Locate the cell with the specified text and output its (X, Y) center coordinate. 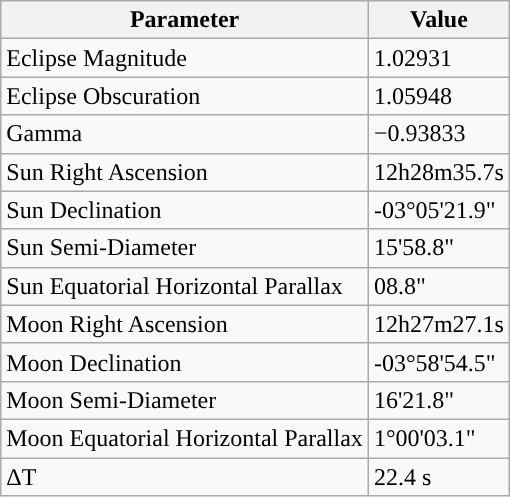
Eclipse Magnitude (185, 58)
Sun Right Ascension (185, 172)
Sun Equatorial Horizontal Parallax (185, 286)
Sun Semi-Diameter (185, 248)
−0.93833 (438, 134)
-03°58'54.5" (438, 362)
Eclipse Obscuration (185, 96)
Moon Right Ascension (185, 324)
ΔT (185, 477)
Moon Equatorial Horizontal Parallax (185, 438)
16'21.8" (438, 400)
22.4 s (438, 477)
15'58.8" (438, 248)
Parameter (185, 20)
12h27m27.1s (438, 324)
Moon Semi-Diameter (185, 400)
1°00'03.1" (438, 438)
-03°05'21.9" (438, 210)
Sun Declination (185, 210)
1.02931 (438, 58)
08.8" (438, 286)
Value (438, 20)
Moon Declination (185, 362)
Gamma (185, 134)
1.05948 (438, 96)
12h28m35.7s (438, 172)
